Search for the cell housing the specified text and yield its [X, Y] center coordinate. 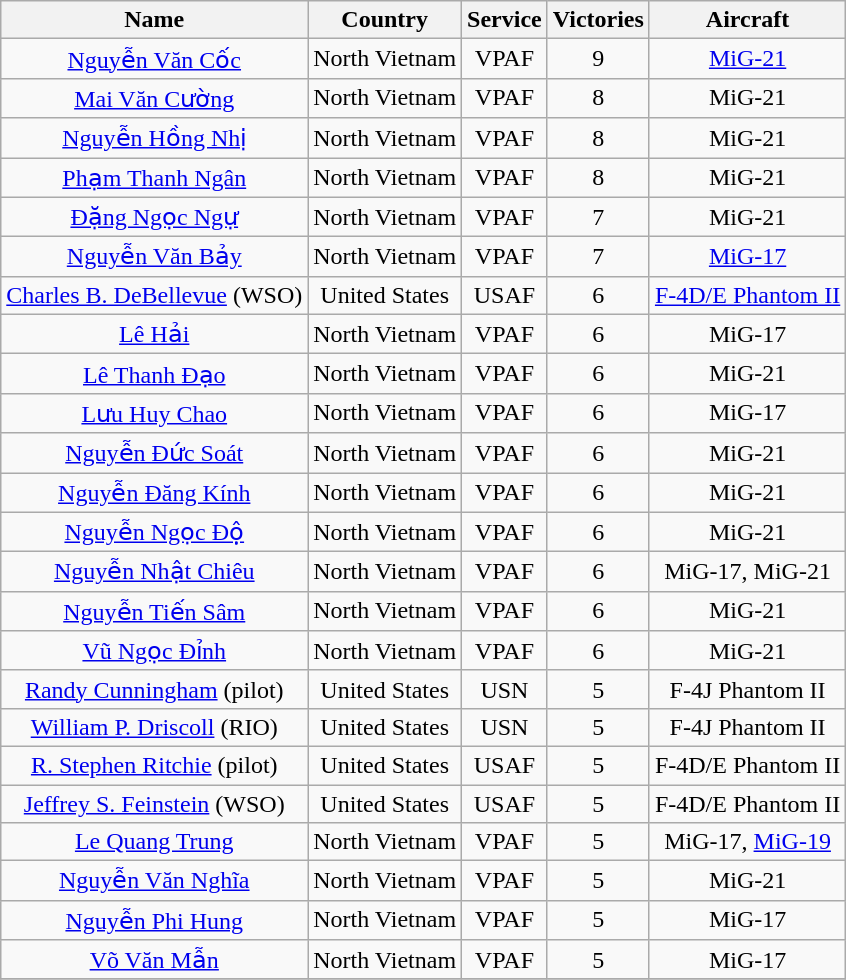
Phạm Thanh Ngân [154, 178]
Lưu Huy Chao [154, 413]
Nguyễn Văn Nghĩa [154, 881]
Nguyễn Văn Cốc [154, 59]
Nguyễn Phi Hung [154, 920]
Nguyễn Đức Soát [154, 453]
9 [598, 59]
Nguyễn Văn Bảy [154, 257]
MiG-17, MiG-21 [747, 572]
Nguyễn Nhật Chiêu [154, 572]
Service [505, 20]
Name [154, 20]
Đặng Ngọc Ngự [154, 217]
Aircraft [747, 20]
Nguyễn Ngọc Độ [154, 532]
Country [385, 20]
Le Quang Trung [154, 842]
William P. Driscoll (RIO) [154, 727]
Jeffrey S. Feinstein (WSO) [154, 803]
Vũ Ngọc Đỉnh [154, 651]
Nguyễn Tiến Sâm [154, 611]
Nguyễn Đăng Kính [154, 492]
R. Stephen Ritchie (pilot) [154, 765]
Randy Cunningham (pilot) [154, 689]
Victories [598, 20]
Võ Văn Mẫn [154, 960]
Lê Hải [154, 334]
Lê Thanh Đạo [154, 374]
Mai Văn Cường [154, 98]
Nguyễn Hồng Nhị [154, 138]
Charles B. DeBellevue (WSO) [154, 295]
MiG-17, MiG-19 [747, 842]
